Find where the given text appears and provide that cell's center as [X, Y] coordinate. 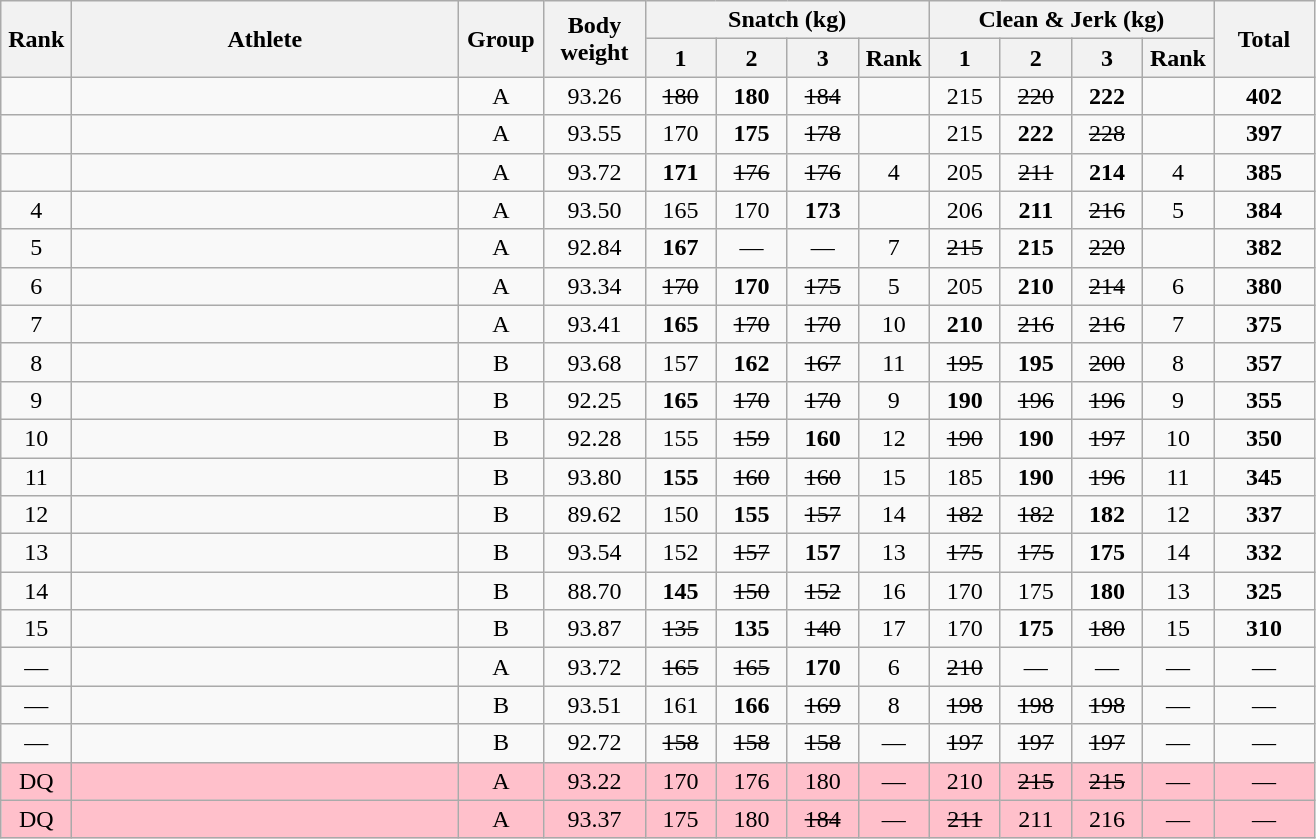
93.68 [594, 362]
145 [680, 591]
Snatch (kg) [787, 20]
93.54 [594, 553]
345 [1264, 477]
Total [1264, 39]
93.37 [594, 819]
Group [501, 39]
161 [680, 705]
357 [1264, 362]
206 [964, 210]
162 [752, 362]
185 [964, 477]
93.22 [594, 781]
93.80 [594, 477]
382 [1264, 248]
92.84 [594, 248]
Athlete [265, 39]
332 [1264, 553]
93.26 [594, 96]
166 [752, 705]
92.72 [594, 743]
178 [822, 134]
169 [822, 705]
337 [1264, 515]
228 [1106, 134]
93.87 [594, 629]
171 [680, 172]
88.70 [594, 591]
92.28 [594, 438]
380 [1264, 286]
89.62 [594, 515]
Body weight [594, 39]
16 [894, 591]
93.34 [594, 286]
385 [1264, 172]
384 [1264, 210]
173 [822, 210]
Clean & Jerk (kg) [1071, 20]
17 [894, 629]
93.50 [594, 210]
375 [1264, 324]
355 [1264, 400]
310 [1264, 629]
397 [1264, 134]
200 [1106, 362]
93.51 [594, 705]
350 [1264, 438]
159 [752, 438]
325 [1264, 591]
140 [822, 629]
93.41 [594, 324]
402 [1264, 96]
92.25 [594, 400]
93.55 [594, 134]
